From the cell containing the given text, extract its center point as (X, Y) coordinate. 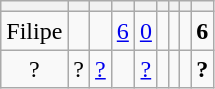
Filipe (34, 31)
0 (146, 31)
